Capture the cell that displays the provided text and extract its [x, y] central coordinate. 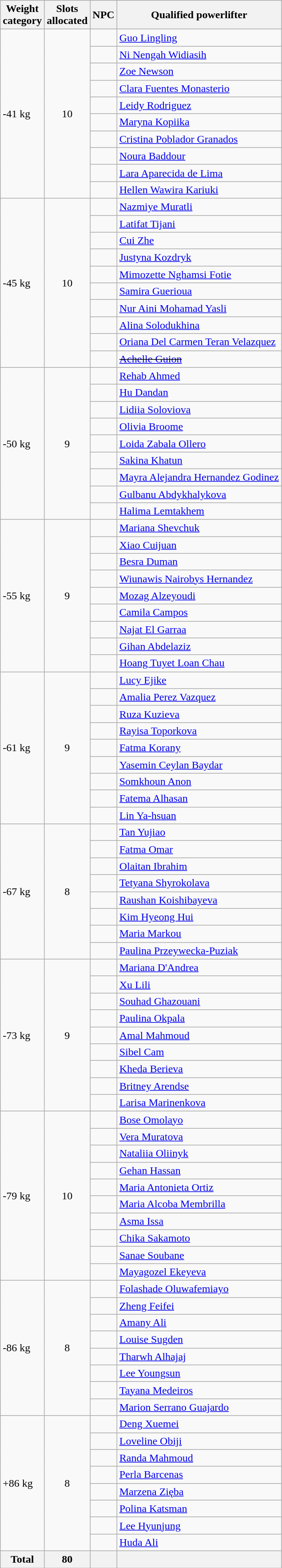
Samira Guerioua [199, 291]
Rayisa Toporkova [199, 731]
Oriana Del Carmen Teran Velazquez [199, 342]
Wiunawis Nairobys Hernandez [199, 579]
-50 kg [22, 443]
Mozag Alzeyoudi [199, 596]
Gehan Hassan [199, 1170]
Tharwh Alhajaj [199, 1357]
-73 kg [22, 1035]
Total [22, 1559]
Amalia Perez Vazquez [199, 697]
Olivia Broome [199, 426]
Xiao Cuijuan [199, 545]
Huda Ali [199, 1542]
NPC [103, 15]
80 [68, 1559]
Cui Zhe [199, 241]
Randa Mahmoud [199, 1458]
Maria Markou [199, 934]
Souhad Ghazouani [199, 1001]
Zoe Newson [199, 72]
-79 kg [22, 1196]
-86 kg [22, 1348]
Bose Omolayo [199, 1120]
Fatema Alhasan [199, 799]
Alina Solodukhina [199, 325]
Achelle Guion [199, 359]
Hoang Tuyet Loan Chau [199, 663]
Folashade Oluwafemiayo [199, 1289]
-45 kg [22, 283]
Gihan Abdelaziz [199, 646]
Halima Lemtakhem [199, 511]
Leidy Rodriguez [199, 105]
Tan Yujiao [199, 832]
Paulina Przeywecka-Puziak [199, 951]
Loida Zabala Ollero [199, 443]
Qualified powerlifter [199, 15]
Sanae Soubane [199, 1255]
Tetyana Shyrokolava [199, 883]
Louise Sugden [199, 1340]
Lee Youngsun [199, 1373]
-55 kg [22, 596]
Besra Duman [199, 562]
Latifat Tijani [199, 223]
Lidiia Soloviova [199, 410]
Rehab Ahmed [199, 376]
Hellen Wawira Kariuki [199, 190]
Hu Dandan [199, 393]
Somkhoun Anon [199, 782]
-41 kg [22, 114]
Marion Serrano Guajardo [199, 1407]
Nataliia Oliinyk [199, 1154]
Mayagozel Ekeyeva [199, 1272]
Nur Aini Mohamad Yasli [199, 308]
Cristina Poblador Granados [199, 139]
Lucy Ejike [199, 680]
Mayra Alejandra Hernandez Godinez [199, 477]
Chika Sakamoto [199, 1238]
Amany Ali [199, 1323]
Kheda Berieva [199, 1069]
Sakina Khatun [199, 460]
Maryna Kopiika [199, 122]
Noura Baddour [199, 156]
Slots allocated [68, 15]
Maria Antonieta Ortiz [199, 1187]
Mariana Shevchuk [199, 528]
Lee Hyunjung [199, 1525]
Sibel Cam [199, 1052]
Nazmiye Muratli [199, 207]
Perla Barcenas [199, 1475]
Britney Arendse [199, 1086]
Polina Katsman [199, 1508]
Lara Aparecida de Lima [199, 173]
Larisa Marinenkova [199, 1103]
Tayana Medeiros [199, 1390]
Maria Alcoba Membrilla [199, 1204]
Yasemin Ceylan Baydar [199, 764]
Olaitan Ibrahim [199, 866]
Deng Xuemei [199, 1424]
Marzena Zięba [199, 1492]
Ruza Kuzieva [199, 714]
Lin Ya-hsuan [199, 816]
Fatma Omar [199, 849]
Mimozette Nghamsi Fotie [199, 275]
Weight category [22, 15]
Loveline Obiji [199, 1441]
Paulina Okpala [199, 1018]
Najat El Garraa [199, 629]
-61 kg [22, 748]
Clara Fuentes Monasterio [199, 88]
Amal Mahmoud [199, 1035]
Gulbanu Abdykhalykova [199, 494]
Mariana D'Andrea [199, 967]
Kim Hyeong Hui [199, 917]
Raushan Koishibayeva [199, 900]
+86 kg [22, 1483]
Camila Campos [199, 613]
-67 kg [22, 891]
Justyna Kozdryk [199, 258]
Fatma Korany [199, 748]
Asma Issa [199, 1221]
Zheng Feifei [199, 1305]
Ni Nengah Widiasih [199, 55]
Guo Lingling [199, 38]
Vera Muratova [199, 1137]
Xu Lili [199, 984]
